Capture the cell that displays the provided text and extract its [X, Y] central coordinate. 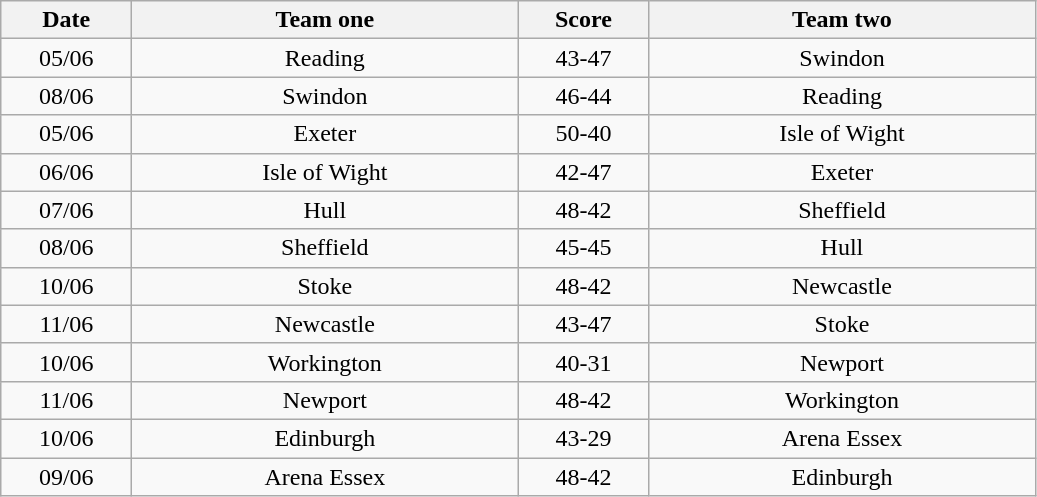
Team two [842, 20]
45-45 [584, 248]
43-29 [584, 438]
Date [66, 20]
06/06 [66, 172]
46-44 [584, 96]
09/06 [66, 477]
07/06 [66, 210]
Team one [325, 20]
42-47 [584, 172]
40-31 [584, 362]
Score [584, 20]
50-40 [584, 134]
